Return the [X, Y] coordinate for the center point of the cell that contains the specified text.  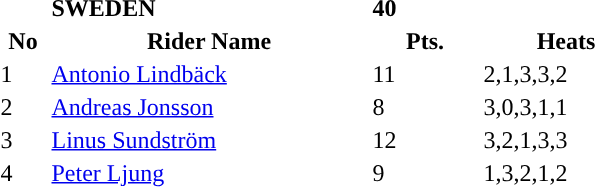
8 [425, 107]
Andreas Jonsson [209, 107]
Linus Sundström [209, 140]
Rider Name [209, 41]
12 [425, 140]
11 [425, 74]
Antonio Lindbäck [209, 74]
Pts. [425, 41]
